Extract the (x, y) coordinate from the center of the cell holding the provided text.  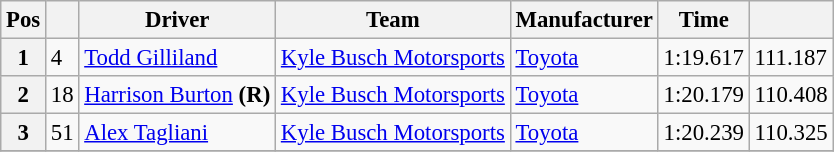
Time (704, 20)
Manufacturer (584, 20)
2 (24, 95)
4 (62, 58)
1 (24, 58)
Driver (178, 20)
Harrison Burton (R) (178, 95)
110.325 (791, 133)
110.408 (791, 95)
1:19.617 (704, 58)
Alex Tagliani (178, 133)
Team (394, 20)
111.187 (791, 58)
Pos (24, 20)
1:20.239 (704, 133)
Todd Gilliland (178, 58)
1:20.179 (704, 95)
51 (62, 133)
18 (62, 95)
3 (24, 133)
